Provide the [x, y] coordinate of the cell's center where the given text is located.  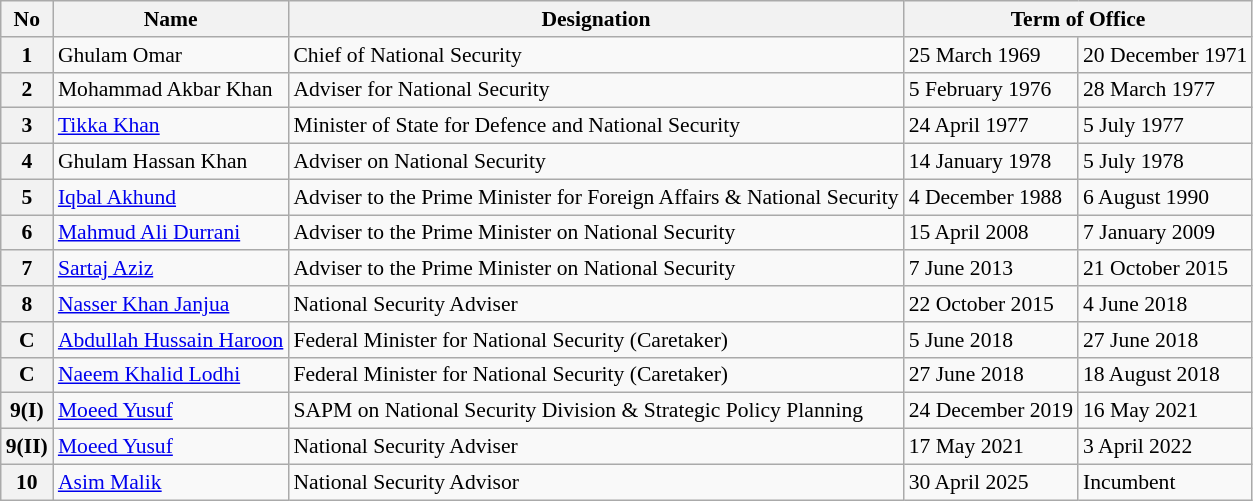
Chief of National Security [596, 55]
Abdullah Hussain Haroon [171, 340]
Adviser on National Security [596, 162]
National Security Advisor [596, 482]
17 May 2021 [991, 447]
5 July 1977 [1165, 126]
Ghulam Hassan Khan [171, 162]
1 [27, 55]
16 May 2021 [1165, 411]
5 June 2018 [991, 340]
SAPM on National Security Division & Strategic Policy Planning [596, 411]
28 March 1977 [1165, 90]
24 April 1977 [991, 126]
20 December 1971 [1165, 55]
3 [27, 126]
4 [27, 162]
No [27, 19]
24 December 2019 [991, 411]
7 [27, 269]
Naeem Khalid Lodhi [171, 375]
5 February 1976 [991, 90]
4 June 2018 [1165, 304]
Mahmud Ali Durrani [171, 233]
15 April 2008 [991, 233]
5 [27, 197]
Nasser Khan Janjua [171, 304]
Name [171, 19]
9(I) [27, 411]
22 October 2015 [991, 304]
7 January 2009 [1165, 233]
6 August 1990 [1165, 197]
Adviser to the Prime Minister for Foreign Affairs & National Security [596, 197]
10 [27, 482]
14 January 1978 [991, 162]
25 March 1969 [991, 55]
3 April 2022 [1165, 447]
9(II) [27, 447]
Mohammad Akbar Khan [171, 90]
18 August 2018 [1165, 375]
Term of Office [1078, 19]
Adviser for National Security [596, 90]
4 December 1988 [991, 197]
5 July 1978 [1165, 162]
2 [27, 90]
Designation [596, 19]
30 April 2025 [991, 482]
Tikka Khan [171, 126]
Minister of State for Defence and National Security [596, 126]
7 June 2013 [991, 269]
Sartaj Aziz [171, 269]
Ghulam Omar [171, 55]
Incumbent [1165, 482]
Asim Malik [171, 482]
21 October 2015 [1165, 269]
8 [27, 304]
6 [27, 233]
Iqbal Akhund [171, 197]
